For the text-containing cell, return its midpoint in [x, y] coordinate format. 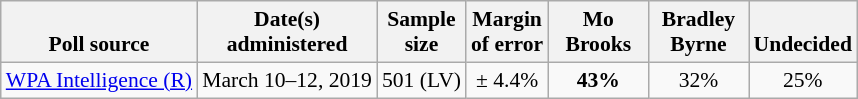
MoBrooks [598, 32]
25% [802, 80]
March 10–12, 2019 [287, 80]
501 (LV) [422, 80]
Marginof error [507, 32]
32% [698, 80]
WPA Intelligence (R) [99, 80]
Undecided [802, 32]
BradleyByrne [698, 32]
Date(s)administered [287, 32]
Poll source [99, 32]
Samplesize [422, 32]
± 4.4% [507, 80]
43% [598, 80]
